Capture the cell that displays the provided text and extract its (X, Y) central coordinate. 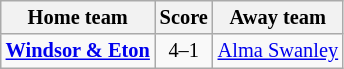
Score (184, 17)
Home team (78, 17)
Alma Swanley (278, 51)
Away team (278, 17)
Windsor & Eton (78, 51)
4–1 (184, 51)
